Extract the (x, y) coordinate from the center of the cell holding the provided text.  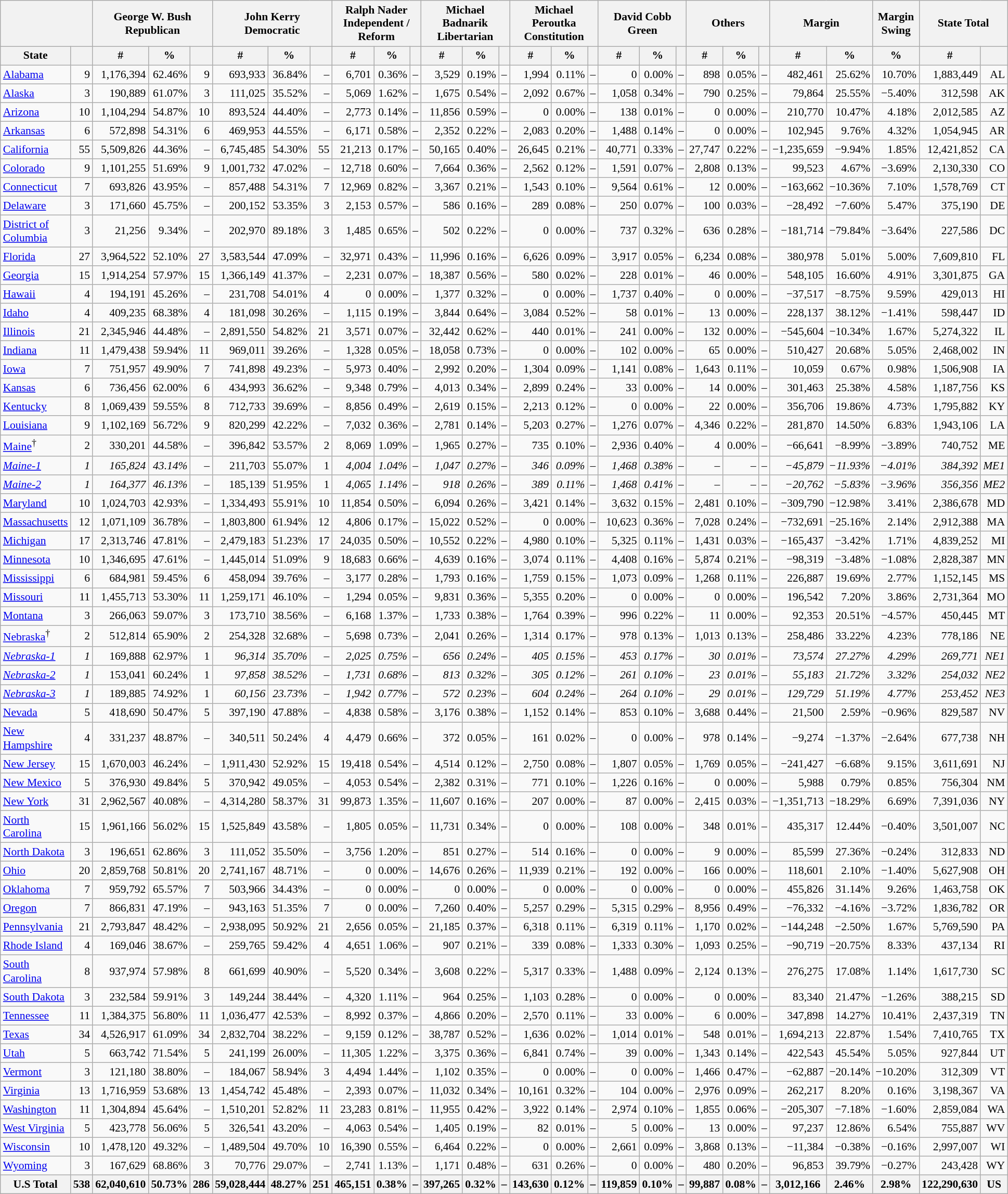
6,701 (353, 74)
50,165 (442, 149)
SC (994, 971)
96,853 (798, 1166)
2,393 (353, 1091)
David CobbGreen (642, 23)
39.79% (850, 1166)
8,856 (353, 407)
790 (704, 93)
5,315 (619, 908)
10,623 (619, 522)
49.05% (289, 782)
5,698 (353, 636)
2.77% (896, 579)
3,367 (442, 187)
AZ (994, 112)
372 (442, 738)
429,013 (950, 294)
7,609,810 (950, 256)
19.86% (850, 407)
465,151 (353, 1185)
0.64% (481, 313)
−181,714 (798, 231)
1,013 (704, 636)
NE1 (994, 657)
State Total (963, 23)
−5.83% (850, 485)
153,041 (121, 675)
1,675 (442, 93)
New Hampshire (35, 738)
NE2 (994, 675)
339 (531, 946)
1,994 (531, 74)
1,479,438 (121, 351)
1,670,003 (121, 764)
169,046 (121, 946)
813 (442, 675)
−20,762 (798, 485)
44.40% (289, 112)
DE (994, 206)
3,501,007 (950, 827)
1.11% (392, 997)
−28,492 (798, 206)
1,328 (353, 351)
−3.42% (850, 541)
Indiana (35, 351)
39.69% (289, 407)
2,479,183 (240, 541)
165,824 (121, 466)
262,217 (798, 1091)
41.37% (289, 275)
1.20% (392, 852)
1,455,713 (121, 597)
South Dakota (35, 997)
3,917 (619, 256)
2,808 (704, 168)
0.41% (657, 485)
0.60% (392, 168)
4,514 (442, 764)
9.34% (169, 231)
384,392 (950, 466)
Wyoming (35, 1166)
61.07% (169, 93)
Rhode Island (35, 946)
171,660 (121, 206)
167,629 (121, 1166)
4,408 (619, 560)
26.00% (289, 1053)
Arizona (35, 112)
12.44% (850, 827)
2,976 (704, 1091)
693,933 (240, 74)
3,868 (704, 1147)
2,992 (442, 369)
1,836,782 (950, 908)
Kansas (35, 388)
1,366,149 (240, 275)
99,873 (353, 801)
38.67% (169, 946)
30 (704, 657)
190,889 (121, 93)
1,334,493 (240, 504)
Others (728, 23)
712,733 (240, 407)
1,268 (704, 579)
44.36% (169, 149)
Colorado (35, 168)
Michael PeroutkaConstitution (554, 23)
39 (619, 1053)
2,997,007 (950, 1147)
8.33% (896, 946)
10,161 (531, 1091)
US (994, 1185)
38.80% (169, 1072)
35.70% (289, 657)
Oklahoma (35, 890)
59,028,444 (240, 1185)
192 (619, 871)
32,971 (353, 256)
−205,307 (798, 1110)
1,914,254 (121, 275)
4,314,280 (240, 801)
South Carolina (35, 971)
16,390 (353, 1147)
45.75% (169, 206)
5,257 (531, 908)
1,069,439 (121, 407)
5,627,908 (950, 871)
−3.89% (896, 446)
2.59% (850, 713)
−10.34% (850, 332)
52.10% (169, 256)
25.38% (850, 388)
MT (994, 616)
2,793,847 (121, 927)
4.32% (896, 131)
38.56% (289, 616)
1,377 (442, 294)
California (35, 149)
1,152,145 (950, 579)
55,183 (798, 675)
9,831 (442, 597)
1.71% (896, 541)
356,706 (798, 407)
1,485 (353, 231)
1,101,255 (121, 168)
−10.20% (896, 1072)
132 (704, 332)
4.29% (896, 657)
24,035 (353, 541)
1,314 (531, 636)
0.47% (741, 1072)
514 (531, 852)
196,542 (798, 597)
422,543 (798, 1053)
1.85% (896, 149)
2,936 (619, 446)
61.09% (169, 1034)
38.22% (289, 1034)
1,304,894 (121, 1110)
1,152 (531, 713)
396,842 (240, 446)
Nebraska-3 (35, 694)
2,661 (619, 1147)
62.86% (169, 852)
1,384,375 (121, 1016)
4,839,252 (950, 541)
3,074 (531, 560)
11,032 (442, 1091)
North Carolina (35, 827)
46.10% (289, 597)
Michigan (35, 541)
11,955 (442, 1110)
231,708 (240, 294)
−732,691 (798, 522)
2,468,002 (950, 351)
−0.40% (896, 827)
1,226 (619, 782)
3,611,691 (950, 764)
Virginia (35, 1091)
−3.69% (896, 168)
70,776 (240, 1166)
7.20% (850, 597)
5,520 (353, 971)
4,065 (353, 485)
New Mexico (35, 782)
Illinois (35, 332)
18,683 (353, 560)
6,841 (531, 1053)
MarginSwing (896, 23)
0.30% (657, 946)
27,747 (704, 149)
MD (994, 504)
89.18% (289, 231)
−144,248 (798, 927)
6,168 (353, 616)
54.30% (289, 149)
Louisiana (35, 426)
3,632 (619, 504)
11,939 (531, 871)
207 (531, 801)
−20.14% (850, 1072)
4,651 (353, 946)
1,489,504 (240, 1147)
Nebraska† (35, 636)
Ohio (35, 871)
232,584 (121, 997)
149,244 (240, 997)
1.13% (392, 1166)
−62,887 (798, 1072)
47.88% (289, 713)
1,733 (442, 616)
580 (531, 275)
100 (704, 206)
129,729 (798, 694)
7,032 (353, 426)
389 (531, 485)
11,854 (353, 504)
164,377 (121, 485)
264 (619, 694)
40.90% (289, 971)
684,981 (121, 579)
102 (619, 351)
211,703 (240, 466)
Georgia (35, 275)
52.82% (289, 1110)
1.54% (896, 1034)
435,317 (798, 827)
5,769,590 (950, 927)
34.43% (289, 890)
330,201 (121, 446)
0.23% (481, 694)
ID (994, 313)
1,943,106 (950, 426)
1,102,169 (121, 426)
−0.16% (896, 1147)
Maine-1 (35, 466)
3,529 (442, 74)
53.35% (289, 206)
45.54% (850, 1053)
NE3 (994, 694)
3.41% (896, 504)
210,770 (798, 112)
Montana (35, 616)
1,591 (619, 168)
1,454,742 (240, 1091)
Mississippi (35, 579)
1,466 (704, 1072)
47.02% (289, 168)
9.15% (896, 764)
MO (994, 597)
43.20% (289, 1128)
−545,604 (798, 332)
IA (994, 369)
60.24% (169, 675)
1,636 (531, 1034)
1,187,756 (950, 388)
0.57% (392, 206)
VA (994, 1091)
Maryland (35, 504)
1,073 (619, 579)
47.61% (169, 560)
1,793 (442, 579)
NV (994, 713)
49.32% (169, 1147)
4.67% (850, 168)
6,234 (704, 256)
Margin (821, 23)
WI (994, 1147)
Oregon (35, 908)
UT (994, 1053)
108 (619, 827)
4,479 (353, 738)
6.83% (896, 426)
10.70% (896, 74)
756,304 (950, 782)
286 (202, 1185)
4.18% (896, 112)
251 (321, 1185)
434,993 (240, 388)
380,978 (798, 256)
73,574 (798, 657)
11,731 (442, 827)
5,203 (531, 426)
677,738 (950, 738)
604 (531, 694)
181,098 (240, 313)
254,032 (950, 675)
829,587 (950, 713)
99,523 (798, 168)
96,314 (240, 657)
21.47% (850, 997)
1.37% (392, 616)
12,421,852 (950, 149)
2,899 (531, 388)
Vermont (35, 1072)
TN (994, 1016)
1,478,120 (121, 1147)
71.54% (169, 1053)
243,428 (950, 1166)
261 (619, 675)
661,699 (240, 971)
Maine-2 (35, 485)
40.08% (169, 801)
79,864 (798, 93)
0.82% (392, 187)
1,795,882 (950, 407)
District of Columbia (35, 231)
LA (994, 426)
253,452 (950, 694)
53.30% (169, 597)
241,199 (240, 1053)
52.92% (289, 764)
Maine† (35, 446)
0.55% (392, 1147)
4,013 (442, 388)
29.07% (289, 1166)
5,325 (619, 541)
1,294 (353, 597)
−1.60% (896, 1110)
54.01% (289, 294)
7,260 (442, 908)
14.50% (850, 426)
312,309 (950, 1072)
−6.68% (850, 764)
2.46% (850, 1185)
138 (619, 112)
755,887 (950, 1128)
−1,351,713 (798, 801)
NH (994, 738)
10.47% (850, 112)
17.08% (850, 971)
Michael BadnarikLibertarian (465, 23)
0.85% (896, 782)
CO (994, 168)
51.19% (850, 694)
736,456 (121, 388)
7.10% (896, 187)
51.95% (289, 485)
74.92% (169, 694)
51.69% (169, 168)
104 (619, 1091)
−7.18% (850, 1110)
631 (531, 1166)
AK (994, 93)
2,415 (704, 801)
59.07% (169, 616)
450,445 (950, 616)
50.81% (169, 871)
−66,641 (798, 446)
7,410,765 (950, 1034)
7,391,036 (950, 801)
10,059 (798, 369)
4,838 (353, 713)
2,345,946 (121, 332)
45.48% (289, 1091)
1.06% (392, 946)
97,858 (240, 675)
−3.48% (850, 560)
−98,319 (798, 560)
289 (531, 206)
56.06% (169, 1128)
48.71% (289, 871)
23,283 (353, 1110)
1,304 (531, 369)
Iowa (35, 369)
0.56% (481, 275)
1,276 (619, 426)
58.37% (289, 801)
58.94% (289, 1072)
Tennessee (35, 1016)
4.91% (896, 275)
4,053 (353, 782)
43.95% (169, 187)
56.72% (169, 426)
1,807 (619, 764)
68.86% (169, 1166)
29 (704, 694)
4,639 (442, 560)
22.87% (850, 1034)
121,180 (121, 1072)
State (35, 56)
Nevada (35, 713)
693,826 (121, 187)
598,447 (950, 313)
1,103 (531, 997)
20.68% (850, 351)
2,741 (353, 1166)
19.69% (850, 579)
2,130,330 (950, 168)
RI (994, 946)
572,898 (121, 131)
46.13% (169, 485)
36.84% (289, 74)
1,102 (442, 1072)
3,608 (442, 971)
771 (531, 782)
356,356 (950, 485)
50.47% (169, 713)
348 (704, 827)
166 (704, 871)
853 (619, 713)
51.09% (289, 560)
2,153 (353, 206)
2,773 (353, 112)
510,427 (798, 351)
21,256 (121, 231)
CA (994, 149)
2,974 (619, 1110)
455,826 (798, 890)
0.74% (569, 1053)
1,803,800 (240, 522)
59.91% (169, 997)
3,964,522 (121, 256)
254,328 (240, 636)
68.38% (169, 313)
15,022 (442, 522)
−1.40% (896, 871)
27.36% (850, 852)
3.32% (896, 675)
65.57% (169, 890)
Alabama (35, 74)
11,856 (442, 112)
480 (704, 1166)
46 (704, 275)
12,969 (353, 187)
228,137 (798, 313)
1,047 (442, 466)
1,805 (353, 827)
Washington (35, 1110)
548 (704, 1034)
735 (531, 446)
1,176,394 (121, 74)
740,752 (950, 446)
47.19% (169, 908)
NC (994, 827)
1,170 (704, 927)
346 (531, 466)
8.20% (850, 1091)
1.04% (392, 466)
36.78% (169, 522)
59.45% (169, 579)
42.22% (289, 426)
48.42% (169, 927)
25.62% (850, 74)
1,024,703 (121, 504)
55.91% (289, 504)
937,974 (121, 971)
WY (994, 1166)
0.68% (392, 675)
Kentucky (35, 407)
GA (994, 275)
1,001,732 (240, 168)
1,115 (353, 313)
New Jersey (35, 764)
18,058 (442, 351)
1,346,695 (121, 560)
21.72% (850, 675)
42.93% (169, 504)
741,898 (240, 369)
50.24% (289, 738)
−37,517 (798, 294)
184,067 (240, 1072)
George W. BushRepublican (152, 23)
851 (442, 852)
2,437,319 (950, 1016)
21,185 (442, 927)
−79.84% (850, 231)
4,346 (704, 426)
VT (994, 1072)
−1.41% (896, 313)
11,305 (353, 1053)
312,833 (950, 852)
4.23% (896, 636)
21,500 (798, 713)
964 (442, 997)
2.98% (896, 1185)
8,069 (353, 446)
397,190 (240, 713)
548,105 (798, 275)
2,570 (531, 1016)
−2.64% (896, 738)
61.94% (289, 522)
CT (994, 187)
1.62% (392, 93)
NM (994, 782)
4,063 (353, 1128)
4.77% (896, 694)
3,084 (531, 313)
48.87% (169, 738)
54.82% (289, 332)
−3.64% (896, 231)
MI (994, 541)
0.43% (392, 256)
1.35% (392, 801)
−163,662 (798, 187)
1.22% (392, 1053)
−76,332 (798, 908)
53.68% (169, 1091)
1,071,109 (121, 522)
405 (531, 657)
50.73% (169, 1185)
1,961,166 (121, 827)
737 (619, 231)
1,405 (442, 1128)
1,343 (704, 1053)
3,375 (442, 1053)
John KerryDemocratic (272, 23)
866,831 (121, 908)
44.55% (289, 131)
2,859,768 (121, 871)
West Virginia (35, 1128)
1,510,201 (240, 1110)
340,511 (240, 738)
3,688 (704, 713)
1,643 (704, 369)
2,962,567 (121, 801)
2,041 (442, 636)
9.76% (850, 131)
6,319 (619, 927)
36.62% (289, 388)
907 (442, 946)
4,526,917 (121, 1034)
1,463,758 (950, 890)
Massachusetts (35, 522)
6,745,485 (240, 149)
20.51% (850, 616)
2,891,550 (240, 332)
326,541 (240, 1128)
241 (619, 332)
−11.93% (850, 466)
1,759 (531, 579)
2,828,387 (950, 560)
376,930 (121, 782)
Nebraska-2 (35, 675)
1,911,430 (240, 764)
482,461 (798, 74)
4,320 (353, 997)
370,942 (240, 782)
0.65% (392, 231)
59.94% (169, 351)
21,213 (353, 149)
40,771 (619, 149)
2,012,585 (950, 112)
893,524 (240, 112)
60,156 (240, 694)
119,859 (619, 1185)
Florida (35, 256)
MA (994, 522)
2,562 (531, 168)
2,912,388 (950, 522)
−7.60% (850, 206)
1.44% (392, 1072)
AR (994, 131)
−5.40% (896, 93)
2,938,095 (240, 927)
65 (704, 351)
4,806 (353, 522)
49.70% (289, 1147)
6,318 (531, 927)
102,945 (798, 131)
46.24% (169, 764)
2,781 (442, 426)
122,290,630 (950, 1185)
512,814 (121, 636)
38.12% (850, 313)
39.26% (289, 351)
Delaware (35, 206)
DC (994, 231)
347,898 (798, 1016)
1,617,730 (950, 971)
44.58% (169, 446)
2,352 (442, 131)
3,176 (442, 713)
1.09% (392, 446)
397,265 (442, 1185)
4,494 (353, 1072)
−9.94% (850, 149)
FL (994, 256)
32,442 (442, 332)
WV (994, 1128)
503,966 (240, 890)
14.27% (850, 1016)
5,509,826 (121, 149)
0.06% (741, 1110)
16.60% (850, 275)
9,159 (353, 1034)
AL (994, 74)
3,756 (353, 852)
PA (994, 927)
1,694,213 (798, 1034)
−1.37% (850, 738)
226,887 (798, 579)
0.35% (481, 1072)
1,578,769 (950, 187)
820,299 (240, 426)
9,348 (353, 388)
1,855 (704, 1110)
778,186 (950, 636)
0.98% (896, 369)
−1.26% (896, 997)
38,787 (442, 1034)
2,313,746 (121, 541)
572 (442, 694)
1,731 (353, 675)
458,094 (240, 579)
−4.16% (850, 908)
43.14% (169, 466)
1,543 (531, 187)
11,607 (442, 801)
58 (619, 313)
2,859,084 (950, 1110)
23 (704, 675)
49.90% (169, 369)
53.57% (289, 446)
42.53% (289, 1016)
NE (994, 636)
−25.16% (850, 522)
9,564 (619, 187)
57.98% (169, 971)
−4.57% (896, 616)
−3.96% (896, 485)
85,599 (798, 852)
49.23% (289, 369)
4,980 (531, 541)
281,870 (798, 426)
5.47% (896, 206)
OR (994, 908)
56.02% (169, 827)
35.52% (289, 93)
276,275 (798, 971)
50.92% (289, 927)
−241,427 (798, 764)
453 (619, 657)
1,333 (619, 946)
118,601 (798, 871)
38.52% (289, 675)
18,387 (442, 275)
586 (442, 206)
0.44% (741, 713)
25.55% (850, 93)
33.22% (850, 636)
TX (994, 1034)
388,215 (950, 997)
49.84% (169, 782)
469,953 (240, 131)
0.77% (392, 694)
250 (619, 206)
Hawaii (35, 294)
202,970 (240, 231)
Utah (35, 1053)
−11,384 (798, 1147)
43.58% (289, 827)
3,012,166 (798, 1185)
3.86% (896, 597)
57.97% (169, 275)
1,445,014 (240, 560)
2,025 (353, 657)
9.26% (896, 890)
2,213 (531, 407)
301,463 (798, 388)
−9,274 (798, 738)
3,922 (531, 1110)
1,431 (704, 541)
1,014 (619, 1034)
8,956 (704, 908)
918 (442, 485)
23.73% (289, 694)
196,651 (121, 852)
6,626 (531, 256)
Idaho (35, 313)
14,676 (442, 871)
1,716,959 (121, 1091)
−8.75% (850, 294)
227,586 (950, 231)
5,973 (353, 369)
OH (994, 871)
51.23% (289, 541)
Missouri (35, 597)
3,198,367 (950, 1091)
437,134 (950, 946)
1,525,849 (240, 827)
418,690 (121, 713)
169,888 (121, 657)
0.31% (481, 782)
0.42% (481, 1110)
ME2 (994, 485)
331,237 (121, 738)
6,171 (353, 131)
2,386,678 (950, 504)
NY (994, 801)
0.75% (392, 657)
0.61% (657, 187)
−0.96% (896, 713)
6.69% (896, 801)
312,598 (950, 93)
Texas (35, 1034)
0.39% (569, 616)
189,885 (121, 694)
996 (619, 616)
SD (994, 997)
4,866 (442, 1016)
ME (994, 446)
8,992 (353, 1016)
59.42% (289, 946)
1,737 (619, 294)
45.64% (169, 1110)
NJ (994, 764)
4.58% (896, 388)
185,139 (240, 485)
2,832,704 (240, 1034)
0.81% (392, 1110)
47.81% (169, 541)
−0.24% (896, 852)
−2.50% (850, 927)
MN (994, 560)
ME1 (994, 466)
9.59% (896, 294)
30.26% (289, 313)
3,421 (531, 504)
3,571 (353, 332)
656 (442, 657)
269,771 (950, 657)
305 (531, 675)
969,011 (240, 351)
173,710 (240, 616)
U.S Total (35, 1185)
266,063 (121, 616)
62,040,610 (121, 1185)
3,301,875 (950, 275)
−0.38% (850, 1147)
5,988 (798, 782)
92,353 (798, 616)
2,231 (353, 275)
−1,235,659 (798, 149)
OK (994, 890)
99,887 (704, 1185)
1,104,294 (121, 112)
45.26% (169, 294)
−8.99% (850, 446)
1,506,908 (950, 369)
5,355 (531, 597)
2,731,364 (950, 597)
1,036,477 (240, 1016)
62.46% (169, 74)
6,094 (442, 504)
2,656 (353, 927)
1,942 (353, 694)
1,141 (619, 369)
409,235 (121, 313)
959,792 (121, 890)
2.10% (850, 871)
51.35% (289, 908)
2,619 (442, 407)
0.48% (481, 1166)
2.14% (896, 522)
−309,790 (798, 504)
Ralph NaderIndependent / Reform (377, 23)
Alaska (35, 93)
1,171 (442, 1166)
10.41% (896, 1016)
59.55% (169, 407)
−90,719 (798, 946)
5.01% (850, 256)
258,486 (798, 636)
1,965 (442, 446)
111,025 (240, 93)
14 (704, 388)
3,844 (442, 313)
83,340 (798, 997)
440 (531, 332)
2,092 (531, 93)
IL (994, 332)
502 (442, 231)
27.27% (850, 657)
−165,437 (798, 541)
IN (994, 351)
54.87% (169, 112)
−20.75% (850, 946)
22 (704, 407)
375,190 (950, 206)
87 (619, 801)
35.50% (289, 852)
Arkansas (35, 131)
−10.36% (850, 187)
65.90% (169, 636)
Nebraska-1 (35, 657)
Wisconsin (35, 1147)
44.48% (169, 332)
−12.98% (850, 504)
38.44% (289, 997)
200,152 (240, 206)
6.54% (896, 1128)
55.07% (289, 466)
2,382 (442, 782)
1,883,449 (950, 74)
−18.29% (850, 801)
New York (35, 801)
−45,879 (798, 466)
2,481 (704, 504)
194,191 (121, 294)
538 (82, 1185)
North Dakota (35, 852)
751,957 (121, 369)
5,317 (531, 971)
KS (994, 388)
1,054,945 (950, 131)
5,874 (704, 560)
26,645 (531, 149)
259,765 (240, 946)
12,718 (353, 168)
62.00% (169, 388)
7,028 (704, 522)
32.68% (289, 636)
48.27% (289, 1185)
1,769 (704, 764)
−0.27% (896, 1166)
0.62% (481, 332)
4,004 (353, 466)
Pennsylvania (35, 927)
3,177 (353, 579)
62.97% (169, 657)
6,464 (442, 1147)
857,488 (240, 187)
ND (994, 852)
161 (531, 738)
82 (531, 1128)
56.80% (169, 1016)
4.73% (896, 407)
7,664 (442, 168)
5,069 (353, 93)
228 (619, 275)
0.59% (481, 112)
MS (994, 579)
143,630 (531, 1185)
11,996 (442, 256)
111,052 (240, 852)
2,741,167 (240, 871)
HI (994, 294)
3,583,544 (240, 256)
2,083 (531, 131)
Connecticut (35, 187)
5.00% (896, 256)
636 (704, 231)
1,058 (619, 93)
1,764 (531, 616)
898 (704, 74)
KY (994, 407)
39.76% (289, 579)
423,778 (121, 1128)
Minnesota (35, 560)
2,124 (704, 971)
927,844 (950, 1053)
WA (994, 1110)
97,237 (798, 1128)
1,259,171 (240, 597)
10,552 (442, 541)
−3.72% (896, 908)
1,093 (704, 946)
−1.08% (896, 560)
663,742 (121, 1053)
2,750 (531, 764)
−4.01% (896, 466)
12.86% (850, 1128)
47.09% (289, 256)
943,163 (240, 908)
31.14% (850, 890)
5,274,322 (950, 332)
19,418 (353, 764)
